From the cell containing the given text, extract its center point as (X, Y) coordinate. 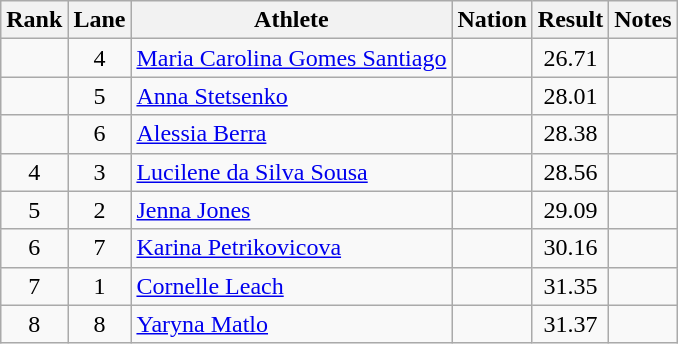
30.16 (570, 248)
31.37 (570, 324)
Athlete (292, 20)
Result (570, 20)
26.71 (570, 58)
1 (100, 286)
Lucilene da Silva Sousa (292, 172)
Nation (492, 20)
Anna Stetsenko (292, 96)
Notes (643, 20)
Lane (100, 20)
Rank (34, 20)
3 (100, 172)
Alessia Berra (292, 134)
28.01 (570, 96)
31.35 (570, 286)
Karina Petrikovicova (292, 248)
29.09 (570, 210)
Cornelle Leach (292, 286)
28.56 (570, 172)
28.38 (570, 134)
Jenna Jones (292, 210)
2 (100, 210)
Yaryna Matlo (292, 324)
Maria Carolina Gomes Santiago (292, 58)
